Return the (x, y) coordinate for the center point of the cell that contains the specified text.  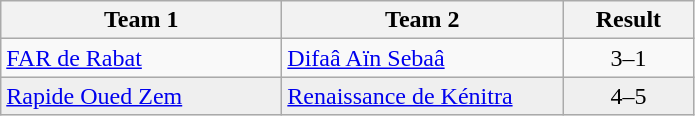
Renaissance de Kénitra (422, 96)
FAR de Rabat (142, 58)
Team 2 (422, 20)
Rapide Oued Zem (142, 96)
4–5 (628, 96)
Team 1 (142, 20)
Result (628, 20)
3–1 (628, 58)
Difaâ Aïn Sebaâ (422, 58)
